Capture the cell that displays the provided text and extract its (X, Y) central coordinate. 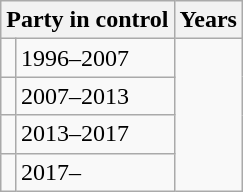
Party in control (88, 20)
2013–2017 (94, 134)
2017– (94, 172)
Years (208, 20)
2007–2013 (94, 96)
1996–2007 (94, 58)
